Output the [X, Y] coordinate of the center of the cell containing the given text.  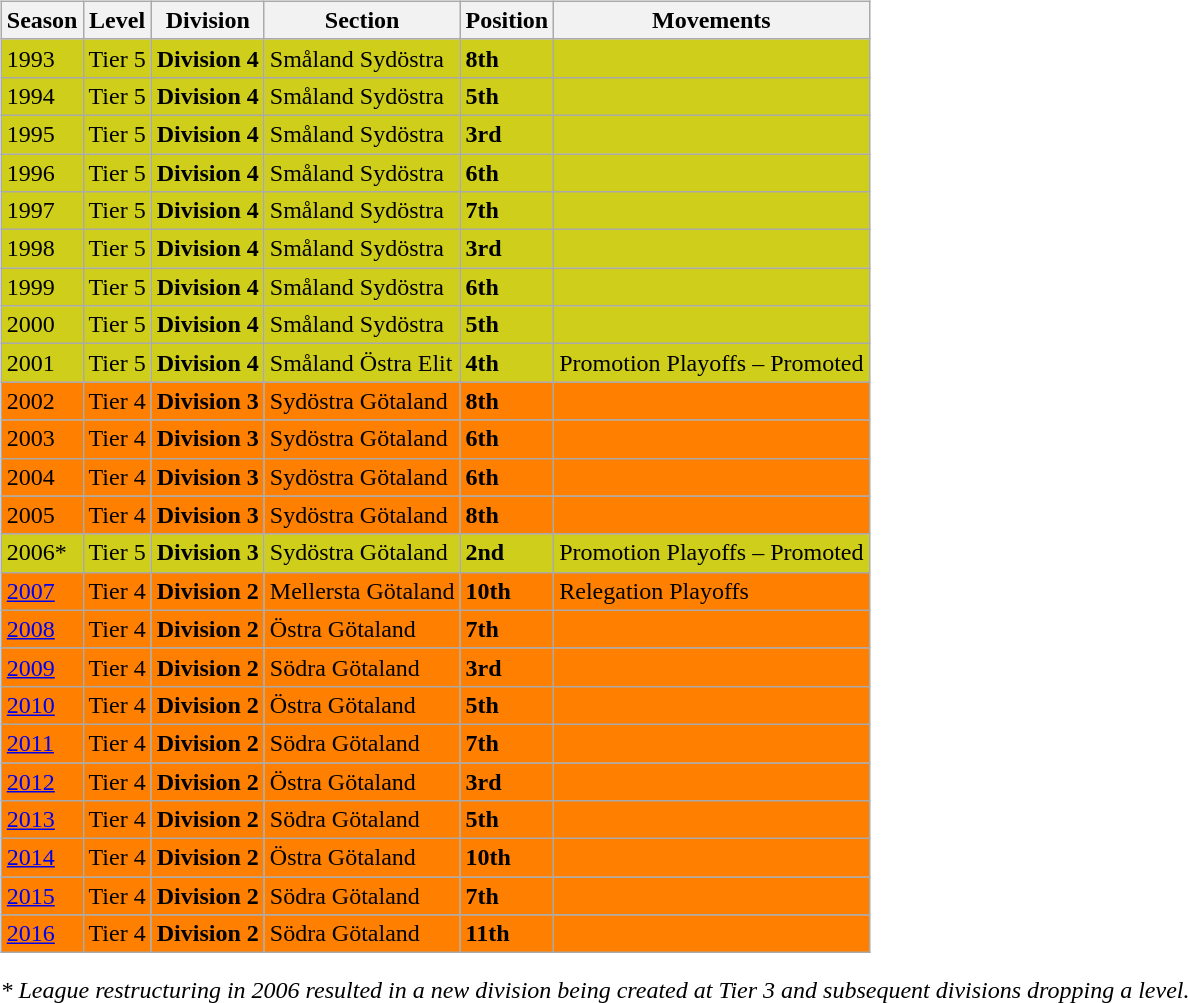
Division [208, 20]
2007 [42, 591]
1999 [42, 287]
Season [42, 20]
2003 [42, 439]
2002 [42, 401]
1996 [42, 173]
1995 [42, 134]
2012 [42, 781]
1997 [42, 211]
2001 [42, 363]
2016 [42, 934]
1998 [42, 249]
2008 [42, 629]
4th [507, 363]
Relegation Playoffs [712, 591]
Level [117, 20]
Movements [712, 20]
2010 [42, 705]
2015 [42, 896]
2000 [42, 325]
11th [507, 934]
1994 [42, 96]
2013 [42, 820]
2006* [42, 553]
2011 [42, 743]
2014 [42, 858]
2nd [507, 553]
Småland Östra Elit [362, 363]
Section [362, 20]
Mellersta Götaland [362, 591]
2005 [42, 515]
2009 [42, 667]
2004 [42, 477]
1993 [42, 58]
Position [507, 20]
